Capture the cell that displays the provided text and extract its [x, y] central coordinate. 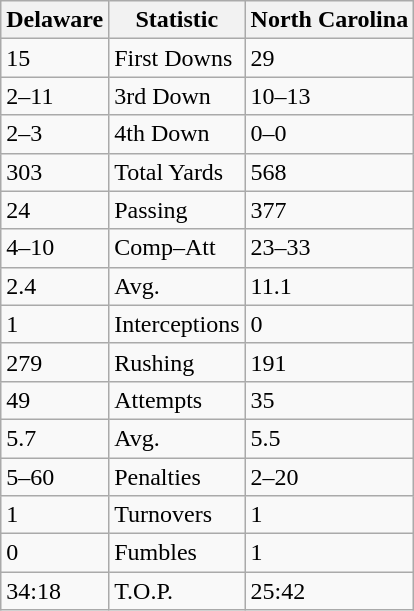
Passing [177, 210]
377 [330, 210]
Turnovers [177, 515]
10–13 [330, 96]
North Carolina [330, 20]
Interceptions [177, 324]
Penalties [177, 477]
303 [55, 172]
2–3 [55, 134]
29 [330, 58]
5–60 [55, 477]
2–11 [55, 96]
Statistic [177, 20]
279 [55, 362]
2–20 [330, 477]
Delaware [55, 20]
23–33 [330, 248]
2.4 [55, 286]
3rd Down [177, 96]
191 [330, 362]
49 [55, 400]
Attempts [177, 400]
11.1 [330, 286]
24 [55, 210]
Comp–Att [177, 248]
34:18 [55, 591]
4th Down [177, 134]
T.O.P. [177, 591]
35 [330, 400]
5.7 [55, 438]
Total Yards [177, 172]
15 [55, 58]
First Downs [177, 58]
4–10 [55, 248]
0–0 [330, 134]
Rushing [177, 362]
Fumbles [177, 553]
5.5 [330, 438]
25:42 [330, 591]
568 [330, 172]
